Search for the cell housing the specified text and yield its [x, y] center coordinate. 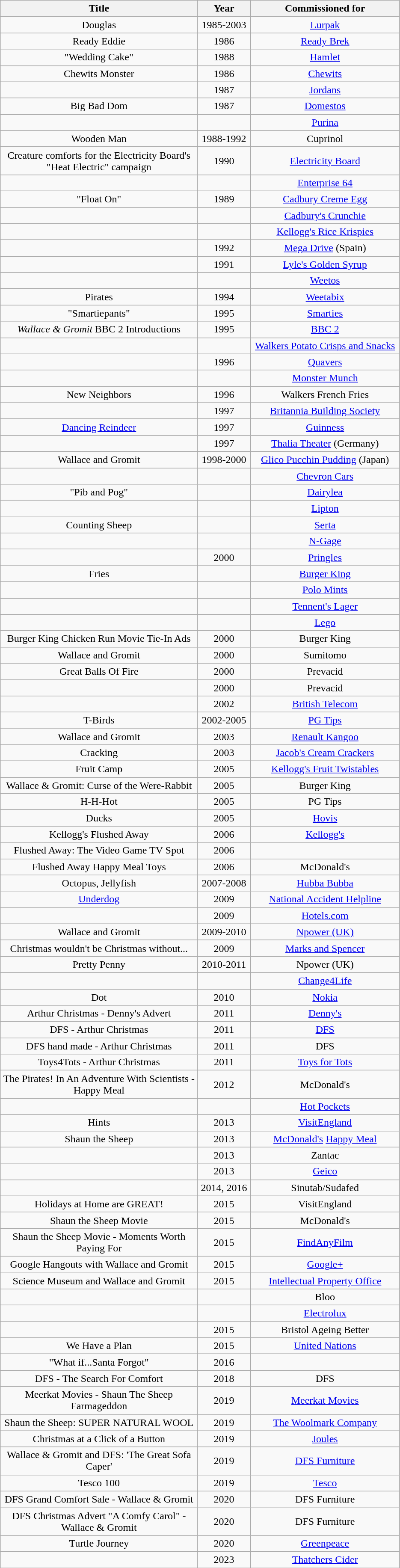
BBC 2 [325, 329]
Cadbury's Crunchie [325, 215]
Weetabix [325, 297]
Dancing Reindeer [99, 427]
Sinutab/Sudafed [325, 1188]
Commissioned for [325, 9]
Wallace & Gromit: Curse of the Were-Rabbit [99, 785]
Shaun the Sheep: SUPER NATURAL WOOL [99, 1423]
T-Birds [99, 720]
Shaun the Sheep [99, 1139]
Hotels.com [325, 916]
Ready Eddie [99, 41]
2018 [224, 1378]
Flushed Away Happy Meal Toys [99, 867]
Hot Pockets [325, 1106]
2007-2008 [224, 883]
1994 [224, 297]
Shaun the Sheep Movie [99, 1220]
Renault Kangoo [325, 736]
Kellogg's Fruit Twistables [325, 769]
Walkers Potato Crisps and Snacks [325, 346]
Jacob's Cream Crackers [325, 753]
Cracking [99, 753]
Denny's [325, 1014]
Pringles [325, 557]
Fries [99, 574]
Big Bad Dom [99, 106]
Turtle Journey [99, 1543]
N-Gage [325, 541]
Cuprinol [325, 139]
Thalia Theater (Germany) [325, 443]
2010 [224, 997]
Kellogg's Flushed Away [99, 834]
1989 [224, 199]
British Telecom [325, 704]
We Have a Plan [99, 1346]
1985-2003 [224, 25]
Geico [325, 1171]
1992 [224, 248]
Hamlet [325, 57]
Lego [325, 622]
Greenpeace [325, 1543]
Lurpak [325, 25]
Sumitomo [325, 655]
Counting Sheep [99, 525]
Hints [99, 1123]
Tesco 100 [99, 1483]
Lyle's Golden Syrup [325, 264]
Underdog [99, 899]
National Accident Helpline [325, 899]
Dairylea [325, 492]
Ducks [99, 818]
Toys4Tots - Arthur Christmas [99, 1062]
Quavers [325, 362]
Joules [325, 1439]
Lipton [325, 509]
Purina [325, 122]
Kellogg's Rice Krispies [325, 232]
Marks and Spencer [325, 948]
Change4Life [325, 981]
Smarties [325, 313]
Fruit Camp [99, 769]
H-H-Hot [99, 802]
Google Hangouts with Wallace and Gromit [99, 1264]
Pretty Penny [99, 964]
2012 [224, 1084]
DFS - The Search For Comfort [99, 1378]
Enterprise 64 [325, 183]
Kellogg's [325, 834]
Meerkat Movies [325, 1401]
Hubba Bubba [325, 883]
DFS hand made - Arthur Christmas [99, 1046]
Bloo [325, 1297]
Electricity Board [325, 161]
1988-1992 [224, 139]
Wallace & Gromit and DFS: 'The Great Sofa Caper' [99, 1461]
Science Museum and Wallace and Gromit [99, 1280]
Britannia Building Society [325, 411]
Guinness [325, 427]
"Wedding Cake" [99, 57]
United Nations [325, 1346]
2002-2005 [224, 720]
Creature comforts for the Electricity Board's "Heat Electric" campaign [99, 161]
FindAnyFilm [325, 1242]
Domestos [325, 106]
2010-2011 [224, 964]
Intellectual Property Office [325, 1280]
Chevron Cars [325, 476]
Cadbury Creme Egg [325, 199]
Jordans [325, 90]
2009-2010 [224, 932]
New Neighbors [99, 394]
Title [99, 9]
Dot [99, 997]
Weetos [325, 281]
Christmas wouldn't be Christmas without... [99, 948]
Octopus, Jellyfish [99, 883]
Year [224, 9]
Burger King Chicken Run Movie Tie-In Ads [99, 639]
2016 [224, 1362]
"Smartiepants" [99, 313]
"Float On" [99, 199]
Christmas at a Click of a Button [99, 1439]
Wooden Man [99, 139]
Polo Mints [325, 590]
DFS Christmas Advert "A Comfy Carol" - Wallace & Gromit [99, 1521]
Thatchers Cider [325, 1559]
Chewits [325, 74]
McDonald's Happy Meal [325, 1139]
DFS - Arthur Christmas [99, 1030]
Hovis [325, 818]
Meerkat Movies - Shaun The Sheep Farmageddon [99, 1401]
Serta [325, 525]
1991 [224, 264]
Nokia [325, 997]
Shaun the Sheep Movie - Moments Worth Paying For [99, 1242]
Mega Drive (Spain) [325, 248]
Holidays at Home are GREAT! [99, 1204]
Tesco [325, 1483]
Glico Pucchin Pudding (Japan) [325, 459]
Toys for Tots [325, 1062]
Wallace & Gromit BBC 2 Introductions [99, 329]
Ready Brek [325, 41]
"What if...Santa Forgot" [99, 1362]
Great Balls Of Fire [99, 671]
"Pib and Pog" [99, 492]
1990 [224, 161]
Flushed Away: The Video Game TV Spot [99, 851]
1998-2000 [224, 459]
Bristol Ageing Better [325, 1330]
DFS Grand Comfort Sale - Wallace & Gromit [99, 1499]
2023 [224, 1559]
2014, 2016 [224, 1188]
Monster Munch [325, 378]
Zantac [325, 1155]
Arthur Christmas - Denny's Advert [99, 1014]
Chewits Monster [99, 74]
The Woolmark Company [325, 1423]
Electrolux [325, 1313]
Douglas [99, 25]
The Pirates! In An Adventure With Scientists - Happy Meal [99, 1084]
Google+ [325, 1264]
Tennent's Lager [325, 606]
1988 [224, 57]
2002 [224, 704]
Pirates [99, 297]
Walkers French Fries [325, 394]
